Extract the (X, Y) coordinate from the center of the cell holding the provided text.  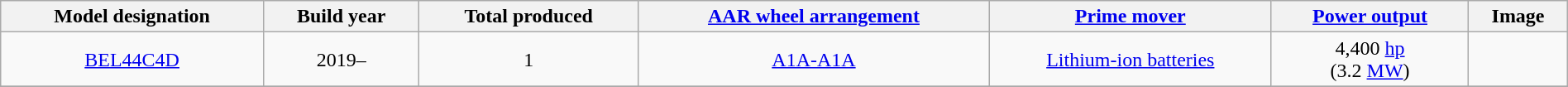
Lithium-ion batteries (1130, 60)
Prime mover (1130, 17)
4,400 hp(3.2 MW) (1370, 60)
2019– (341, 60)
A1A-A1A (814, 60)
AAR wheel arrangement (814, 17)
Power output (1370, 17)
Build year (341, 17)
Image (1518, 17)
BEL44C4D (132, 60)
Model designation (132, 17)
1 (529, 60)
Total produced (529, 17)
